Detect which cell encompasses the target text, then output its (x, y) center coordinate. 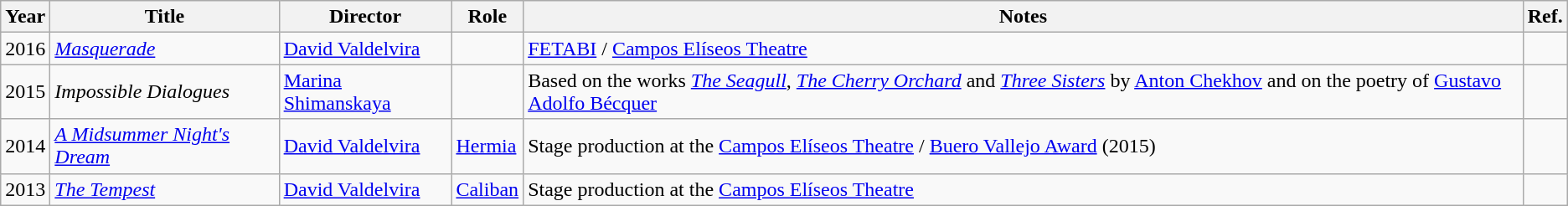
Caliban (487, 189)
Notes (1024, 17)
Ref. (1545, 17)
Masquerade (164, 49)
FETABI / Campos Elíseos Theatre (1024, 49)
2015 (25, 92)
Impossible Dialogues (164, 92)
Title (164, 17)
The Tempest (164, 189)
2014 (25, 146)
A Midsummer Night's Dream (164, 146)
Based on the works The Seagull, The Cherry Orchard and Three Sisters by Anton Chekhov and on the poetry of Gustavo Adolfo Bécquer (1024, 92)
2016 (25, 49)
Director (365, 17)
Year (25, 17)
2013 (25, 189)
Marina Shimanskaya (365, 92)
Role (487, 17)
Hermia (487, 146)
Stage production at the Campos Elíseos Theatre (1024, 189)
Stage production at the Campos Elíseos Theatre / Buero Vallejo Award (2015) (1024, 146)
